Detect which cell encompasses the target text, then output its [x, y] center coordinate. 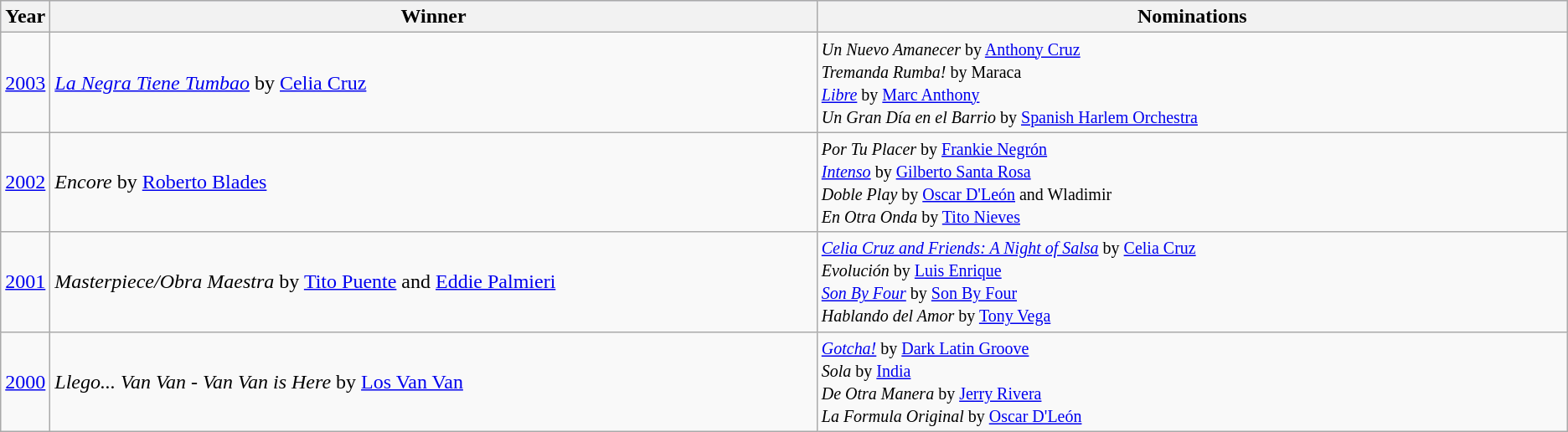
Masterpiece/Obra Maestra by Tito Puente and Eddie Palmieri [434, 281]
2002 [25, 183]
Celia Cruz and Friends: A Night of Salsa by Celia CruzEvolución by Luis EnriqueSon By Four by Son By FourHablando del Amor by Tony Vega [1192, 281]
Un Nuevo Amanecer by Anthony CruzTremanda Rumba! by MaracaLibre by Marc AnthonyUn Gran Día en el Barrio by Spanish Harlem Orchestra [1192, 82]
Llego... Van Van - Van Van is Here by Los Van Van [434, 382]
2001 [25, 281]
Winner [434, 17]
Por Tu Placer by Frankie NegrónIntenso by Gilberto Santa RosaDoble Play by Oscar D'León and WladimirEn Otra Onda by Tito Nieves [1192, 183]
Year [25, 17]
Nominations [1192, 17]
La Negra Tiene Tumbao by Celia Cruz [434, 82]
2000 [25, 382]
2003 [25, 82]
Gotcha! by Dark Latin GrooveSola by IndiaDe Otra Manera by Jerry RiveraLa Formula Original by Oscar D'León [1192, 382]
Encore by Roberto Blades [434, 183]
